Search for the cell housing the specified text and yield its (X, Y) center coordinate. 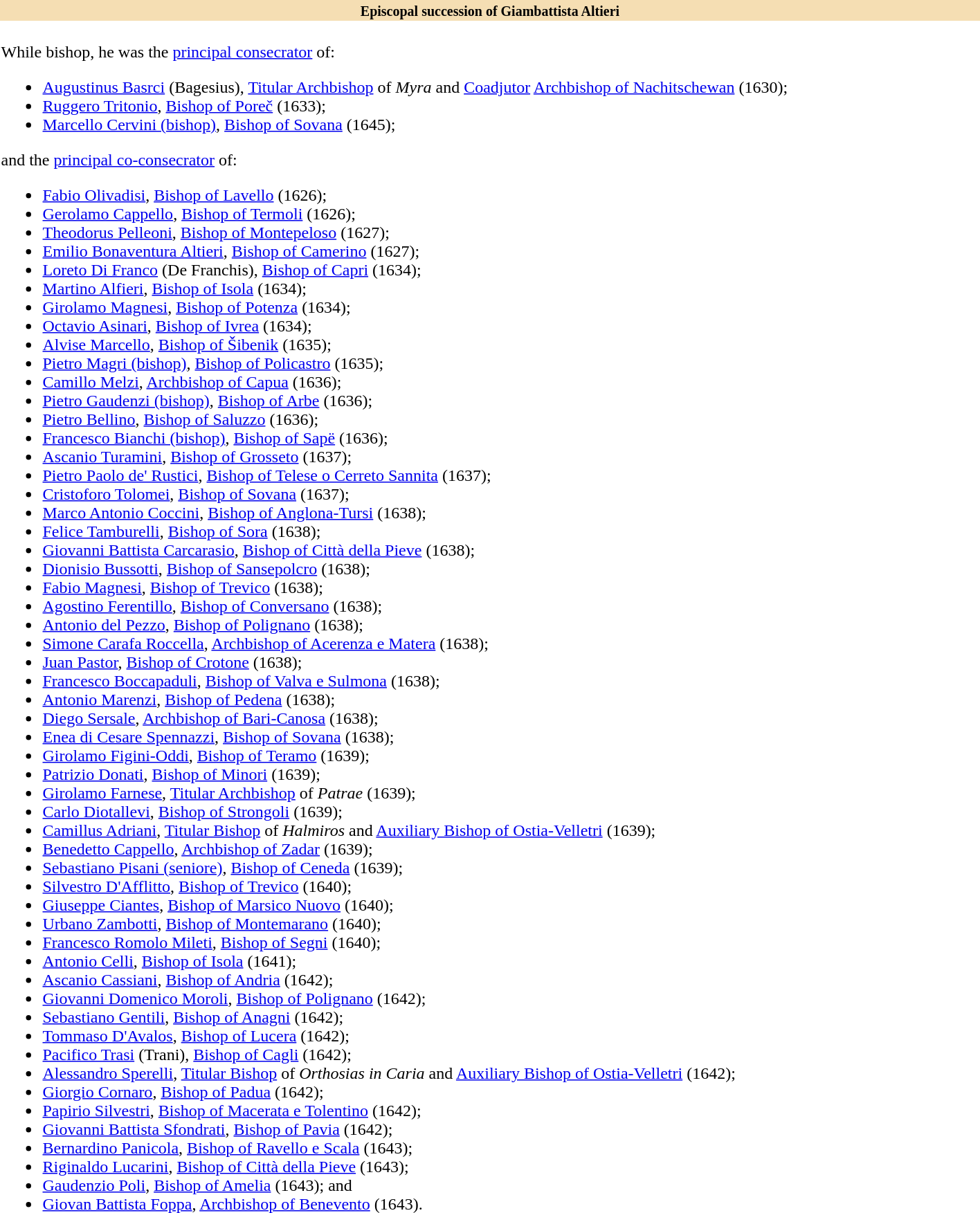
Episcopal succession of Giambattista Altieri (490, 10)
